For the text-containing cell, return its midpoint in [x, y] coordinate format. 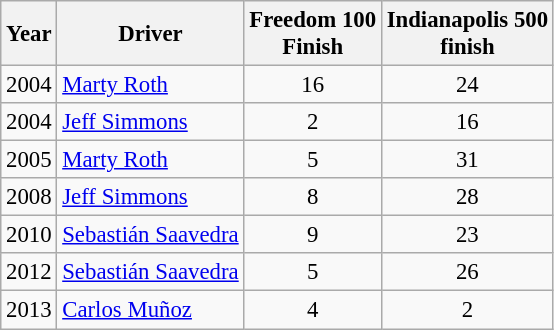
Carlos Muñoz [150, 310]
4 [312, 310]
23 [467, 235]
2008 [29, 197]
2013 [29, 310]
9 [312, 235]
28 [467, 197]
31 [467, 160]
8 [312, 197]
Freedom 100Finish [312, 34]
26 [467, 273]
2012 [29, 273]
Year [29, 34]
24 [467, 85]
Driver [150, 34]
2005 [29, 160]
2010 [29, 235]
Indianapolis 500finish [467, 34]
